Extract the [x, y] coordinate from the center of the cell holding the provided text.  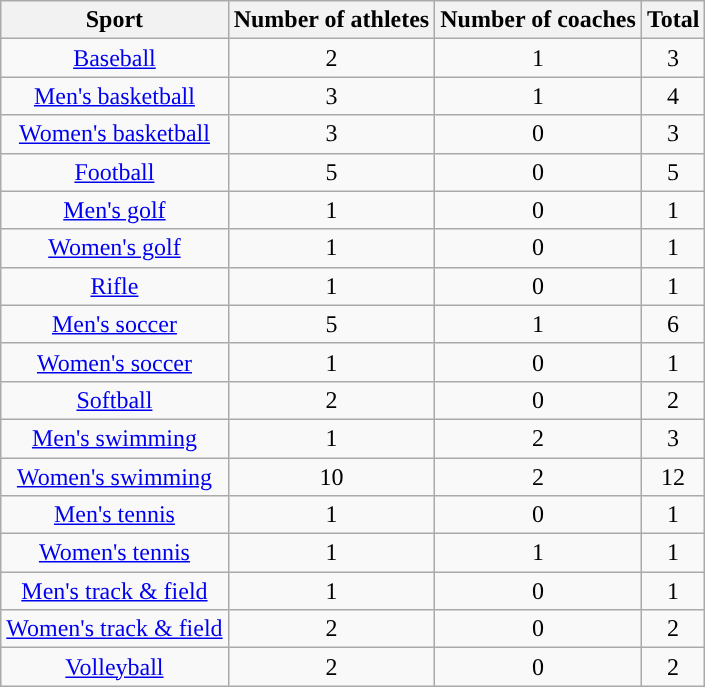
Men's tennis [114, 515]
Volleyball [114, 667]
Number of coaches [538, 20]
Women's soccer [114, 362]
Softball [114, 400]
Sport [114, 20]
6 [673, 324]
Women's golf [114, 248]
Women's swimming [114, 477]
Women's basketball [114, 134]
4 [673, 96]
Baseball [114, 58]
Women's track & field [114, 629]
Total [673, 20]
12 [673, 477]
Rifle [114, 286]
Men's basketball [114, 96]
Number of athletes [332, 20]
10 [332, 477]
Football [114, 172]
Men's golf [114, 210]
Men's track & field [114, 591]
Men's swimming [114, 438]
Women's tennis [114, 553]
Men's soccer [114, 324]
